Provide the (X, Y) coordinate of the cell's center where the given text is located.  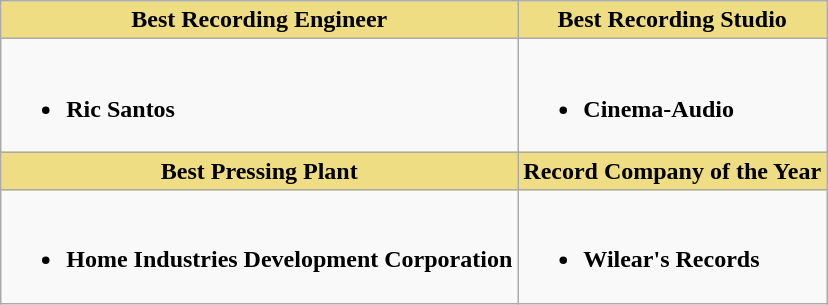
Best Pressing Plant (260, 171)
Wilear's Records (672, 246)
Best Recording Engineer (260, 20)
Record Company of the Year (672, 171)
Cinema-Audio (672, 96)
Home Industries Development Corporation (260, 246)
Ric Santos (260, 96)
Best Recording Studio (672, 20)
